Identify which cell holds the provided text, then report its (x, y) central coordinate. 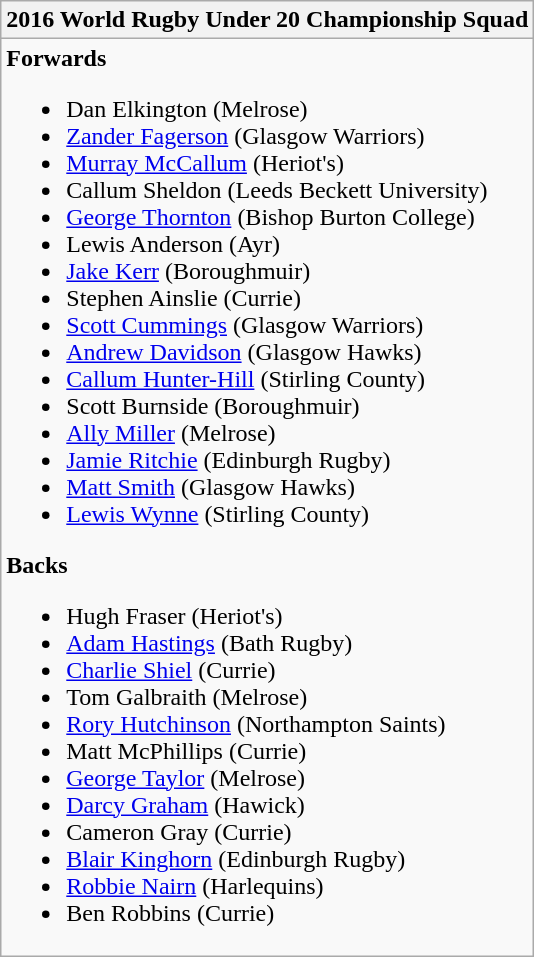
2016 World Rugby Under 20 Championship Squad (268, 20)
